Output the [X, Y] coordinate of the center of the cell containing the given text.  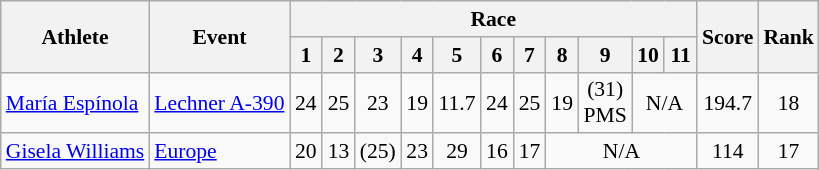
5 [456, 55]
Lechner A-390 [219, 102]
16 [498, 152]
7 [530, 55]
29 [456, 152]
13 [338, 152]
Europe [219, 152]
10 [648, 55]
3 [378, 55]
11 [680, 55]
9 [604, 55]
2 [338, 55]
20 [306, 152]
6 [498, 55]
(31)PMS [604, 102]
194.7 [728, 102]
18 [788, 102]
María Espínola [76, 102]
Race [494, 19]
8 [562, 55]
(25) [378, 152]
Score [728, 36]
4 [418, 55]
1 [306, 55]
Rank [788, 36]
114 [728, 152]
Athlete [76, 36]
11.7 [456, 102]
Event [219, 36]
Gisela Williams [76, 152]
